Extract the [X, Y] coordinate from the center of the cell holding the provided text.  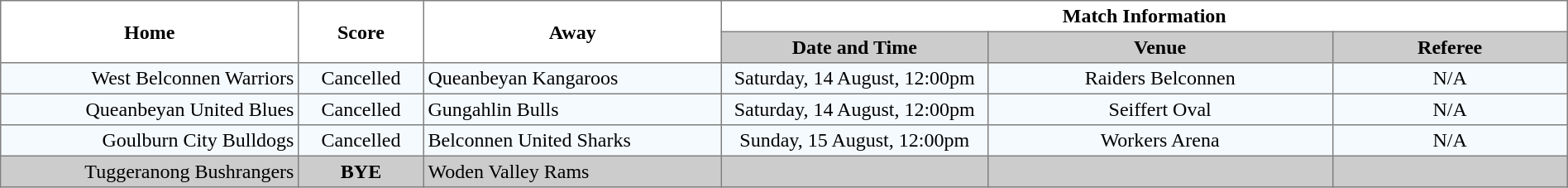
Sunday, 15 August, 12:00pm [854, 141]
West Belconnen Warriors [150, 79]
Match Information [1145, 17]
Seiffert Oval [1159, 109]
Belconnen United Sharks [572, 141]
Queanbeyan United Blues [150, 109]
Venue [1159, 47]
Home [150, 31]
Date and Time [854, 47]
Woden Valley Rams [572, 171]
Workers Arena [1159, 141]
Gungahlin Bulls [572, 109]
BYE [361, 171]
Tuggeranong Bushrangers [150, 171]
Queanbeyan Kangaroos [572, 79]
Goulburn City Bulldogs [150, 141]
Away [572, 31]
Raiders Belconnen [1159, 79]
Referee [1450, 47]
Score [361, 31]
